Pinpoint the cell where the given text exists, returning its (x, y) midpoint coordinate. 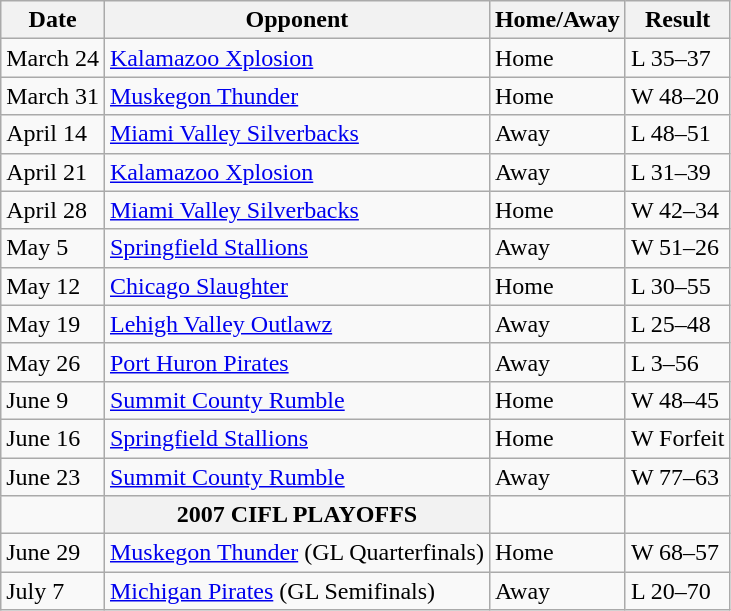
March 24 (53, 58)
Date (53, 20)
Lehigh Valley Outlawz (296, 324)
Opponent (296, 20)
L 25–48 (678, 324)
L 30–55 (678, 286)
L 3–56 (678, 362)
W 48–45 (678, 400)
Port Huron Pirates (296, 362)
W 51–26 (678, 248)
Home/Away (557, 20)
W 77–63 (678, 477)
May 12 (53, 286)
April 28 (53, 210)
April 14 (53, 134)
W Forfeit (678, 438)
2007 CIFL PLAYOFFS (296, 515)
L 35–37 (678, 58)
May 5 (53, 248)
June 23 (53, 477)
May 19 (53, 324)
Result (678, 20)
L 20–70 (678, 591)
L 48–51 (678, 134)
Michigan Pirates (GL Semifinals) (296, 591)
June 16 (53, 438)
March 31 (53, 96)
May 26 (53, 362)
June 29 (53, 553)
April 21 (53, 172)
June 9 (53, 400)
W 68–57 (678, 553)
W 42–34 (678, 210)
Chicago Slaughter (296, 286)
Muskegon Thunder (296, 96)
Muskegon Thunder (GL Quarterfinals) (296, 553)
W 48–20 (678, 96)
L 31–39 (678, 172)
July 7 (53, 591)
